Pinpoint the cell where the given text exists, returning its (X, Y) midpoint coordinate. 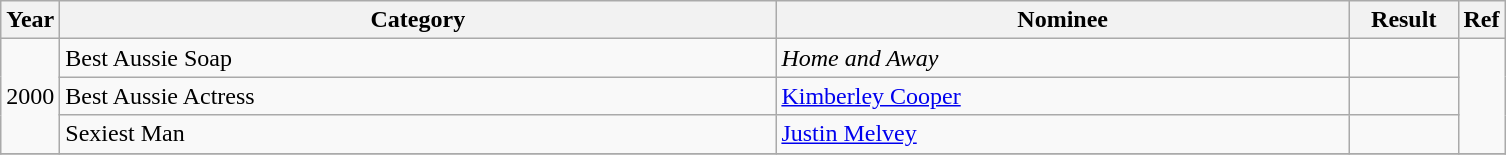
Best Aussie Soap (418, 58)
Category (418, 20)
Year (30, 20)
Sexiest Man (418, 134)
Result (1404, 20)
Best Aussie Actress (418, 96)
2000 (30, 96)
Nominee (1063, 20)
Kimberley Cooper (1063, 96)
Justin Melvey (1063, 134)
Ref (1482, 20)
Home and Away (1063, 58)
